Return (x, y) of the center of cell containing provided text 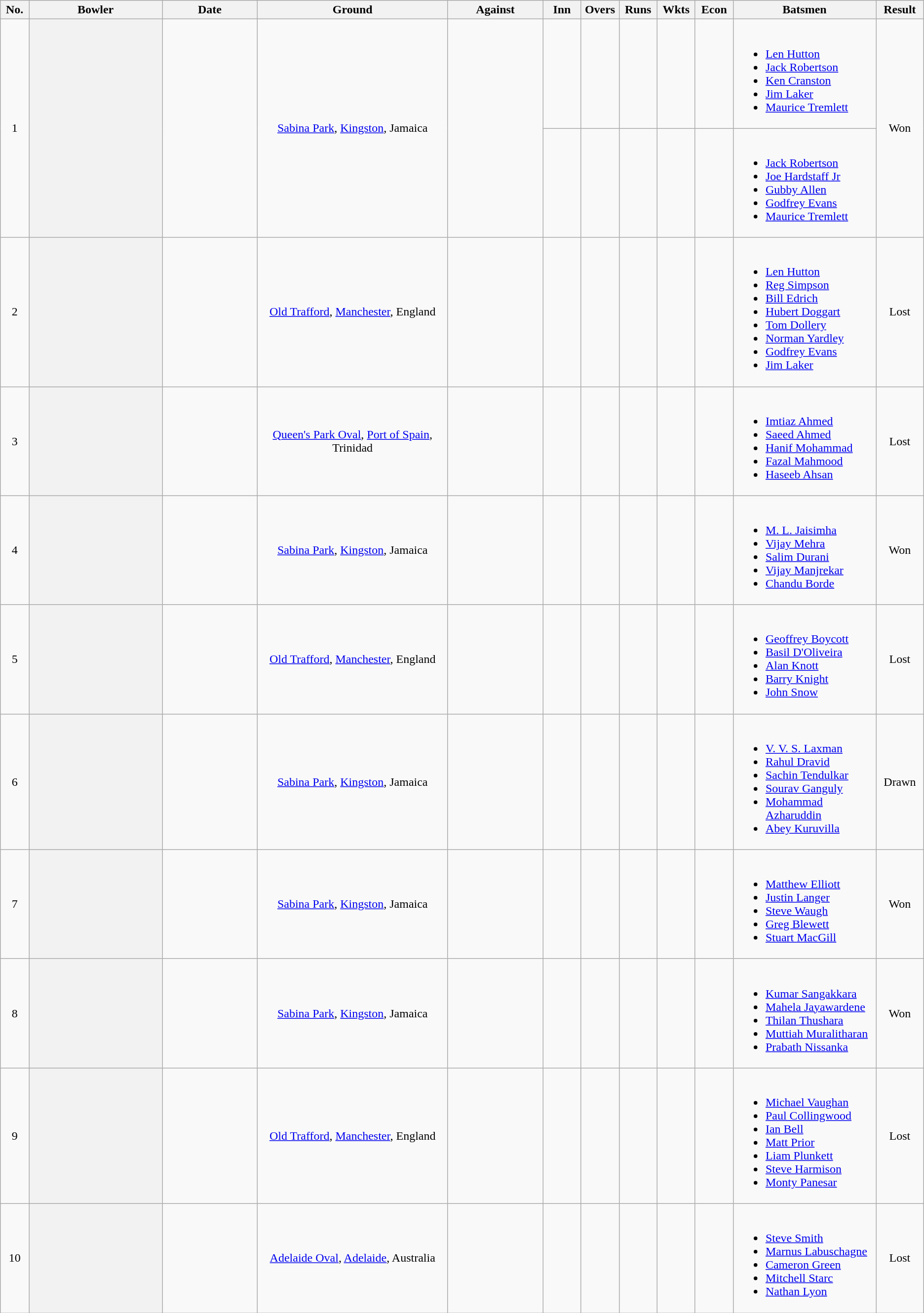
Kumar SangakkaraMahela JayawardeneThilan ThusharaMuttiah MuralitharanPrabath Nissanka (805, 1013)
Jack RobertsonJoe Hardstaff JrGubby AllenGodfrey EvansMaurice Tremlett (805, 183)
8 (15, 1013)
Ground (352, 10)
2 (15, 312)
Inn (562, 10)
Date (210, 10)
Imtiaz AhmedSaeed AhmedHanif MohammadFazal MahmoodHaseeb Ahsan (805, 441)
Queen's Park Oval, Port of Spain, Trinidad (352, 441)
Against (496, 10)
Len HuttonJack RobertsonKen CranstonJim LakerMaurice Tremlett (805, 74)
Wkts (676, 10)
Geoffrey BoycottBasil D'OliveiraAlan KnottBarry KnightJohn Snow (805, 659)
Drawn (900, 782)
3 (15, 441)
Result (900, 10)
M. L. JaisimhaVijay MehraSalim DuraniVijay ManjrekarChandu Borde (805, 550)
Econ (714, 10)
7 (15, 904)
Michael VaughanPaul CollingwoodIan BellMatt PriorLiam PlunkettSteve HarmisonMonty Panesar (805, 1135)
Steve SmithMarnus LabuschagneCameron GreenMitchell StarcNathan Lyon (805, 1258)
Adelaide Oval, Adelaide, Australia (352, 1258)
No. (15, 10)
Bowler (96, 10)
Len HuttonReg SimpsonBill EdrichHubert DoggartTom DolleryNorman YardleyGodfrey EvansJim Laker (805, 312)
Batsmen (805, 10)
Runs (638, 10)
5 (15, 659)
Matthew ElliottJustin LangerSteve WaughGreg BlewettStuart MacGill (805, 904)
4 (15, 550)
1 (15, 128)
9 (15, 1135)
V. V. S. LaxmanRahul DravidSachin TendulkarSourav GangulyMohammad AzharuddinAbey Kuruvilla (805, 782)
Overs (600, 10)
10 (15, 1258)
6 (15, 782)
